Determine the (X, Y) coordinate at the center of the cell enclosing the given text.  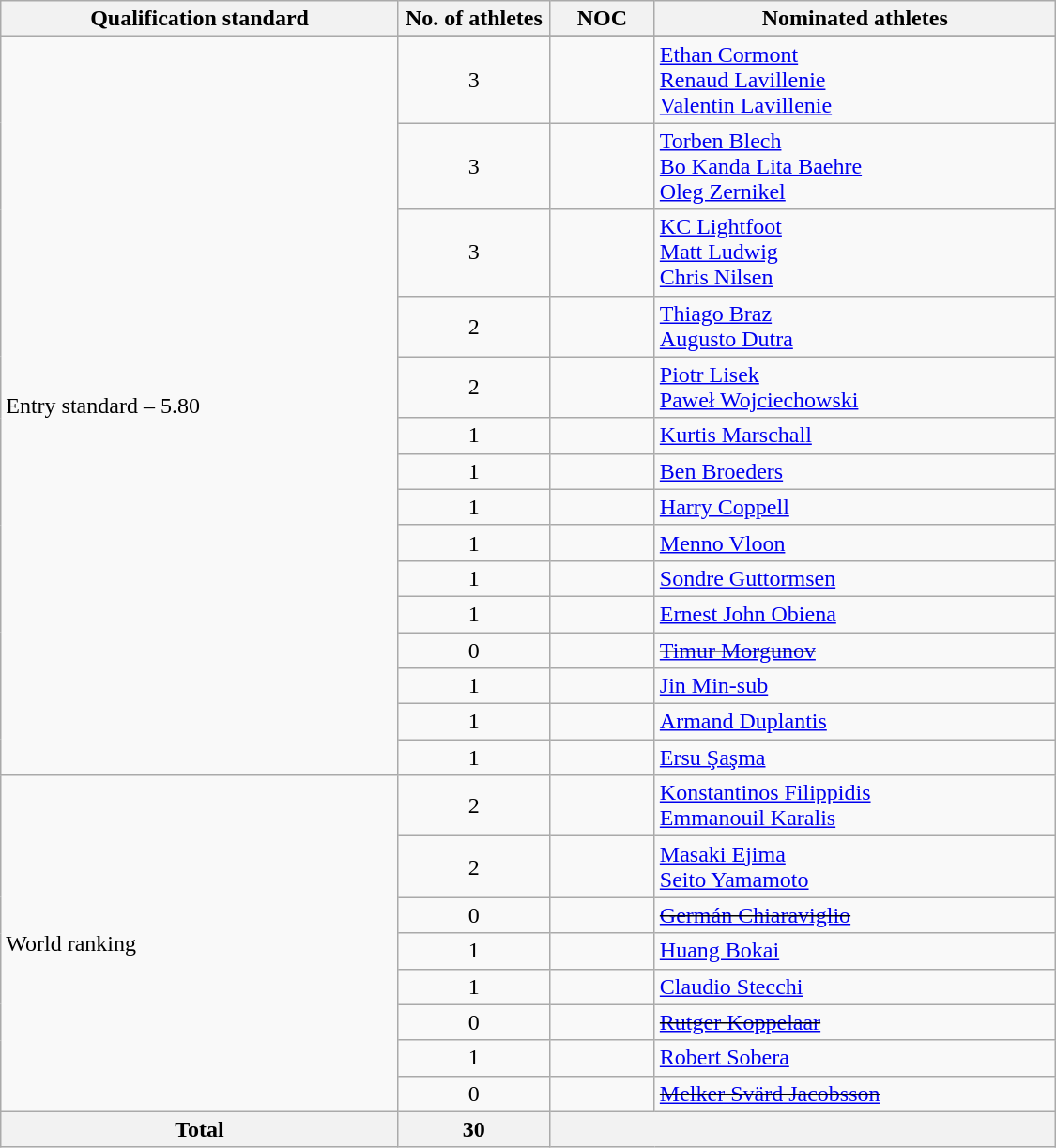
Jin Min-sub (854, 686)
Ben Broeders (854, 471)
Torben BlechBo Kanda Lita BaehreOleg Zernikel (854, 166)
Masaki EjimaSeito Yamamoto (854, 867)
Ersu Şaşma (854, 758)
Thiago BrazAugusto Dutra (854, 327)
Huang Bokai (854, 951)
KC LightfootMatt LudwigChris Nilsen (854, 253)
Sondre Guttormsen (854, 578)
Piotr LisekPaweł Wojciechowski (854, 387)
Entry standard – 5.80 (200, 406)
No. of athletes (473, 19)
Robert Sobera (854, 1058)
Nominated athletes (854, 19)
Rutger Koppelaar (854, 1022)
Konstantinos FilippidisEmmanouil Karalis (854, 805)
Menno Vloon (854, 543)
NOC (602, 19)
30 (473, 1129)
Claudio Stecchi (854, 987)
World ranking (200, 943)
Melker Svärd Jacobsson (854, 1094)
Armand Duplantis (854, 722)
Total (200, 1129)
Ethan Cormont Renaud LavillenieValentin Lavillenie (854, 80)
Qualification standard (200, 19)
Timur Morgunov (854, 651)
Harry Coppell (854, 507)
Ernest John Obiena (854, 614)
Germán Chiaraviglio (854, 915)
Kurtis Marschall (854, 436)
